Find where the given text appears and provide that cell's center as (x, y) coordinate. 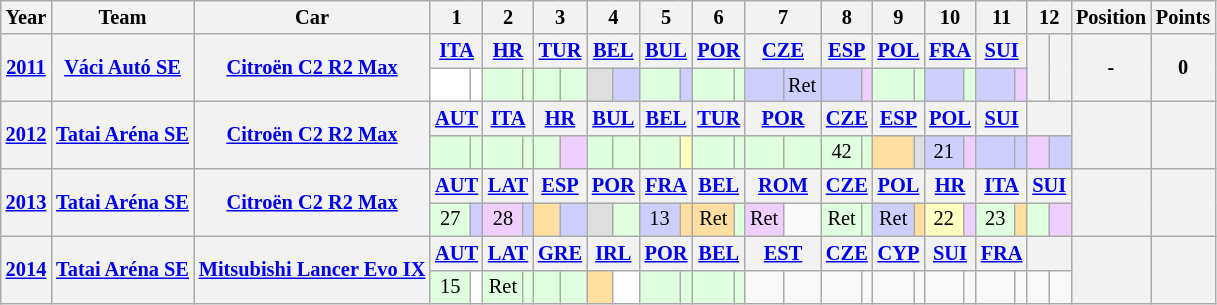
1 (456, 17)
9 (899, 17)
Team (122, 17)
22 (944, 219)
2012 (26, 134)
6 (718, 17)
- (1111, 68)
2013 (26, 202)
7 (783, 17)
23 (996, 219)
3 (560, 17)
11 (1002, 17)
12 (1049, 17)
Year (26, 17)
13 (660, 219)
28 (503, 219)
Mitsubishi Lancer Evo IX (312, 270)
Váci Autó SE (122, 68)
CYP (899, 253)
5 (666, 17)
EST (783, 253)
ROM (783, 186)
GRE (560, 253)
IRL (614, 253)
4 (614, 17)
42 (842, 152)
Points (1183, 17)
2014 (26, 270)
10 (950, 17)
27 (450, 219)
2011 (26, 68)
2 (508, 17)
8 (847, 17)
15 (450, 287)
Car (312, 17)
21 (944, 152)
Position (1111, 17)
0 (1183, 68)
